Locate the cell with the specified text and output its (X, Y) center coordinate. 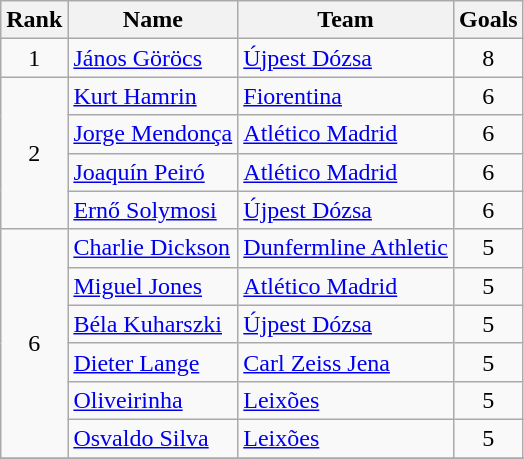
Ernő Solymosi (153, 210)
Dieter Lange (153, 362)
Charlie Dickson (153, 248)
Goals (488, 20)
Béla Kuharszki (153, 324)
János Göröcs (153, 58)
Carl Zeiss Jena (346, 362)
Oliveirinha (153, 400)
Rank (34, 20)
Team (346, 20)
Osvaldo Silva (153, 438)
Fiorentina (346, 96)
Dunfermline Athletic (346, 248)
Joaquín Peiró (153, 172)
1 (34, 58)
Miguel Jones (153, 286)
Jorge Mendonça (153, 134)
Name (153, 20)
2 (34, 153)
8 (488, 58)
Kurt Hamrin (153, 96)
